Return the (X, Y) coordinate for the center point of the cell that contains the specified text.  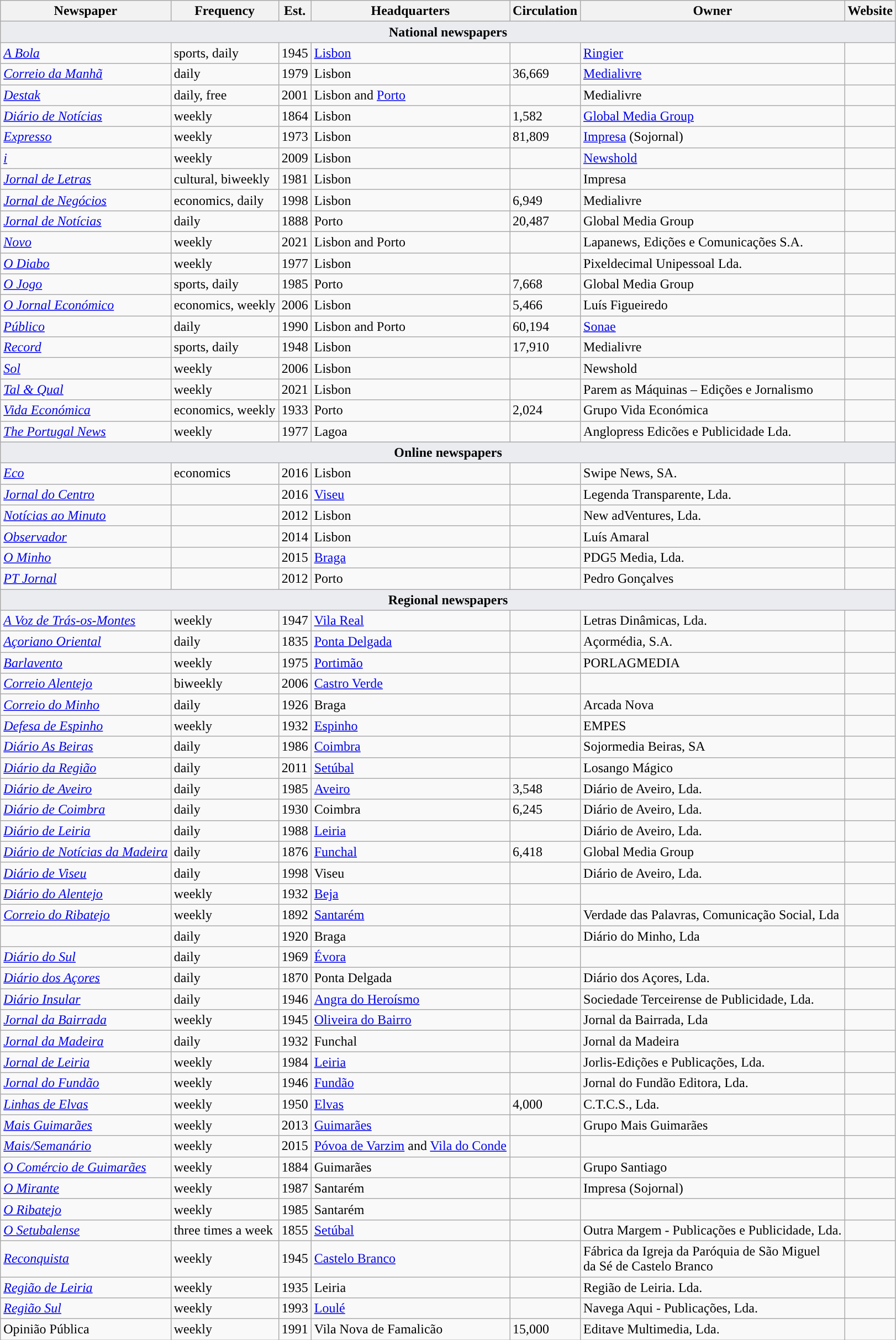
3,548 (545, 789)
Diário Insular (86, 999)
Mais/Semanário (86, 1146)
Jornal do Fundão (86, 1083)
Diário de Notícias (86, 116)
60,194 (545, 326)
2013 (295, 1125)
1973 (295, 137)
1993 (295, 1309)
Expresso (86, 137)
Vila Real (410, 621)
1926 (295, 705)
PORLAGMEDIA (713, 663)
1988 (295, 831)
Jornal de Notícias (86, 221)
Loulé (410, 1309)
economics, daily (224, 200)
2,024 (545, 410)
Aveiro (410, 789)
Diário do Sul (86, 957)
2014 (295, 536)
biweekly (224, 684)
Angra do Heroísmo (410, 999)
Grupo Mais Guimarães (713, 1125)
1,582 (545, 116)
O Mirante (86, 1188)
6,245 (545, 810)
Beja (410, 894)
15,000 (545, 1330)
Anglopress Edicões e Publicidade Lda. (713, 431)
Destak (86, 95)
Defesa de Espinho (86, 726)
EMPES (713, 726)
Diário dos Açores, Lda. (713, 978)
A Voz de Trás-os-Montes (86, 621)
O Comércio de Guimarães (86, 1167)
PDG5 Media, Lda. (713, 557)
Opinião Pública (86, 1330)
Est. (295, 11)
Mais Guimarães (86, 1125)
Sol (86, 368)
Pedro Gonçalves (713, 578)
Diário de Notícias da Madeira (86, 852)
1835 (295, 642)
1950 (295, 1104)
Eco (86, 473)
1991 (295, 1330)
Grupo Santiago (713, 1167)
Linhas de Elvas (86, 1104)
Novo (86, 242)
2011 (295, 768)
Correio do Minho (86, 705)
Luís Amaral (713, 536)
36,669 (545, 74)
O Ribatejo (86, 1209)
1981 (295, 179)
1987 (295, 1188)
Lagoa (410, 431)
The Portugal News (86, 431)
Diário de Aveiro (86, 789)
Sociedade Terceirense de Publicidade, Lda. (713, 999)
Vida Económica (86, 410)
Losango Mágico (713, 768)
O Jogo (86, 284)
81,809 (545, 137)
Luís Figueiredo (713, 305)
daily, free (224, 95)
Reconquista (86, 1258)
Açoriano Oriental (86, 642)
Jorlis-Edições e Publicações, Lda. (713, 1062)
Circulation (545, 11)
Swipe News, SA. (713, 473)
Headquarters (410, 11)
Oliveira do Bairro (410, 1020)
Diário da Região (86, 768)
Jornal de Leiria (86, 1062)
Póvoa de Varzim and Vila do Conde (410, 1146)
Sonae (713, 326)
1892 (295, 915)
Castelo Branco (410, 1258)
Fábrica da Igreja da Paróquia de São Miguel da Sé de Castelo Branco (713, 1258)
O Jornal Económico (86, 305)
1986 (295, 747)
1870 (295, 978)
20,487 (545, 221)
Portimão (410, 663)
Jornal do Centro (86, 494)
Sojormedia Beiras, SA (713, 747)
National newspapers (449, 32)
1990 (295, 326)
Correio do Ribatejo (86, 915)
Diário de Coimbra (86, 810)
1935 (295, 1288)
Vila Nova de Famalicão (410, 1330)
1975 (295, 663)
1876 (295, 852)
Diário dos Açores (86, 978)
1969 (295, 957)
1930 (295, 810)
Correio Alentejo (86, 684)
Região de Leiria (86, 1288)
Público (86, 326)
Newspaper (86, 11)
Outra Margem - Publicações e Publicidade, Lda. (713, 1230)
Diário de Viseu (86, 873)
Correio da Manhã (86, 74)
1933 (295, 410)
1855 (295, 1230)
Região de Leiria. Lda. (713, 1288)
4,000 (545, 1104)
Elvas (410, 1104)
Jornal da Bairrada (86, 1020)
Castro Verde (410, 684)
Jornal do Fundão Editora, Lda. (713, 1083)
Açormédia, S.A. (713, 642)
Évora (410, 957)
Diário As Beiras (86, 747)
Frequency (224, 11)
Ringier (713, 53)
6,418 (545, 852)
Owner (713, 11)
Arcada Nova (713, 705)
Editave Multimedia, Lda. (713, 1330)
C.T.C.S., Lda. (713, 1104)
Diário do Minho, Lda (713, 936)
Verdade das Palavras, Comunicação Social, Lda (713, 915)
economics (224, 473)
1947 (295, 621)
Diário de Leiria (86, 831)
Jornal de Negócios (86, 200)
5,466 (545, 305)
cultural, biweekly (224, 179)
O Minho (86, 557)
Barlavento (86, 663)
O Diabo (86, 263)
Lapanews, Edições e Comunicações S.A. (713, 242)
Pixeldecimal Unipessoal Lda. (713, 263)
Jornal da Bairrada, Lda (713, 1020)
1984 (295, 1062)
1979 (295, 74)
1948 (295, 347)
1920 (295, 936)
Regional newspapers (449, 599)
A Bola (86, 53)
1884 (295, 1167)
Record (86, 347)
Observador (86, 536)
O Setubalense (86, 1230)
2009 (295, 158)
Notícias ao Minuto (86, 515)
three times a week (224, 1230)
Grupo Vida Económica (713, 410)
PT Jornal (86, 578)
Impresa (713, 179)
Espinho (410, 726)
Região Sul (86, 1309)
2001 (295, 95)
1864 (295, 116)
New adVentures, Lda. (713, 515)
Tal & Qual (86, 389)
Website (870, 11)
Online newspapers (449, 452)
17,910 (545, 347)
Fundão (410, 1083)
Legenda Transparente, Lda. (713, 494)
7,668 (545, 284)
Parem as Máquinas – Edições e Jornalismo (713, 389)
Letras Dinâmicas, Lda. (713, 621)
Jornal de Letras (86, 179)
Navega Aqui - Publicações, Lda. (713, 1309)
6,949 (545, 200)
Diário do Alentejo (86, 894)
1888 (295, 221)
i (86, 158)
